Return the (X, Y) coordinate for the center point of the cell that contains the specified text.  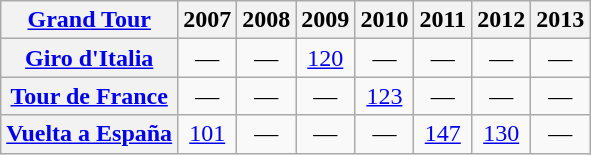
2013 (560, 20)
2007 (208, 20)
2012 (502, 20)
2009 (326, 20)
130 (502, 134)
2011 (443, 20)
Giro d'Italia (90, 58)
Tour de France (90, 96)
123 (384, 96)
Grand Tour (90, 20)
2008 (266, 20)
101 (208, 134)
2010 (384, 20)
147 (443, 134)
120 (326, 58)
Vuelta a España (90, 134)
